Search for the cell housing the specified text and yield its [X, Y] center coordinate. 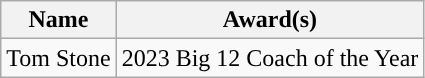
Name [58, 20]
Tom Stone [58, 58]
2023 Big 12 Coach of the Year [270, 58]
Award(s) [270, 20]
